Return the [x, y] coordinate for the center point of the cell that contains the specified text.  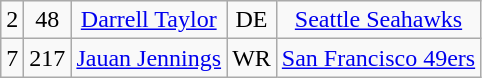
WR [252, 58]
Seattle Seahawks [378, 20]
2 [12, 20]
Darrell Taylor [149, 20]
217 [48, 58]
DE [252, 20]
48 [48, 20]
San Francisco 49ers [378, 58]
Jauan Jennings [149, 58]
7 [12, 58]
